Detect which cell encompasses the target text, then output its (x, y) center coordinate. 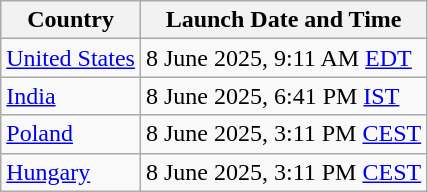
Poland (71, 134)
United States (71, 58)
India (71, 96)
8 June 2025, 6:41 PM IST (283, 96)
Launch Date and Time (283, 20)
Hungary (71, 172)
Country (71, 20)
8 June 2025, 9:11 AM EDT (283, 58)
